From the cell containing the given text, extract its center point as (x, y) coordinate. 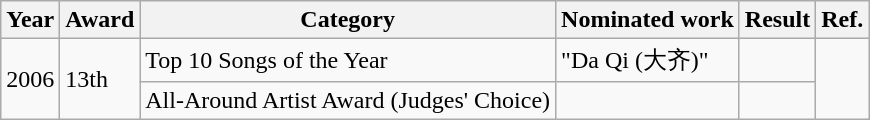
Ref. (842, 20)
All-Around Artist Award (Judges' Choice) (348, 100)
"Da Qi (大齐)" (648, 60)
Result (777, 20)
Top 10 Songs of the Year (348, 60)
13th (100, 80)
Nominated work (648, 20)
Award (100, 20)
2006 (30, 80)
Year (30, 20)
Category (348, 20)
